From the cell containing the given text, extract its center point as [x, y] coordinate. 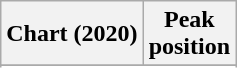
Peakposition [189, 34]
Chart (2020) [72, 34]
